Return the [x, y] coordinate for the center point of the cell that contains the specified text.  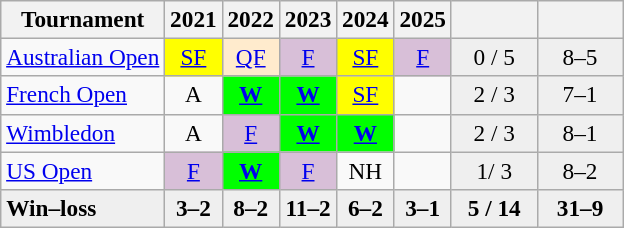
31–9 [580, 208]
6–2 [366, 208]
3–1 [422, 208]
Tournament [83, 19]
2023 [308, 19]
7–1 [580, 95]
Australian Open [83, 57]
2025 [422, 19]
1/ 3 [494, 170]
2024 [366, 19]
11–2 [308, 208]
Win–loss [83, 208]
QF [250, 57]
2021 [194, 19]
8–1 [580, 133]
2022 [250, 19]
NH [366, 170]
5 / 14 [494, 208]
8–5 [580, 57]
3–2 [194, 208]
US Open [83, 170]
French Open [83, 95]
0 / 5 [494, 57]
Wimbledon [83, 133]
